Locate the cell with the specified text and output its (x, y) center coordinate. 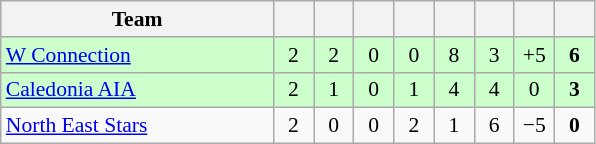
North East Stars (138, 126)
8 (454, 55)
−5 (534, 126)
Caledonia AIA (138, 90)
Team (138, 19)
+5 (534, 55)
W Connection (138, 55)
